Output the (X, Y) coordinate of the center of the cell containing the given text.  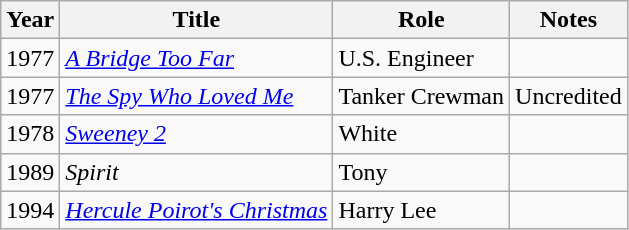
Uncredited (569, 96)
Spirit (196, 172)
Sweeney 2 (196, 134)
White (422, 134)
Harry Lee (422, 210)
Tony (422, 172)
1978 (30, 134)
U.S. Engineer (422, 58)
1994 (30, 210)
Year (30, 20)
The Spy Who Loved Me (196, 96)
1989 (30, 172)
Tanker Crewman (422, 96)
A Bridge Too Far (196, 58)
Notes (569, 20)
Hercule Poirot's Christmas (196, 210)
Role (422, 20)
Title (196, 20)
